Search for the cell housing the specified text and yield its (x, y) center coordinate. 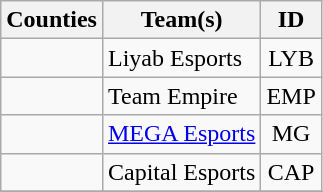
Team(s) (181, 20)
MG (291, 134)
Team Empire (181, 96)
ID (291, 20)
Capital Esports (181, 172)
MEGA Esports (181, 134)
CAP (291, 172)
LYB (291, 58)
Liyab Esports (181, 58)
EMP (291, 96)
Counties (52, 20)
